Return the [x, y] coordinate for the center point of the cell that contains the specified text.  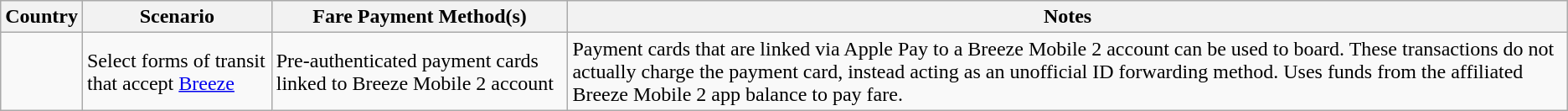
Notes [1067, 17]
Scenario [177, 17]
Pre-authenticated payment cards linked to Breeze Mobile 2 account [420, 71]
Country [42, 17]
Fare Payment Method(s) [420, 17]
Select forms of transit that accept Breeze [177, 71]
